Find where the given text appears and provide that cell's center as [X, Y] coordinate. 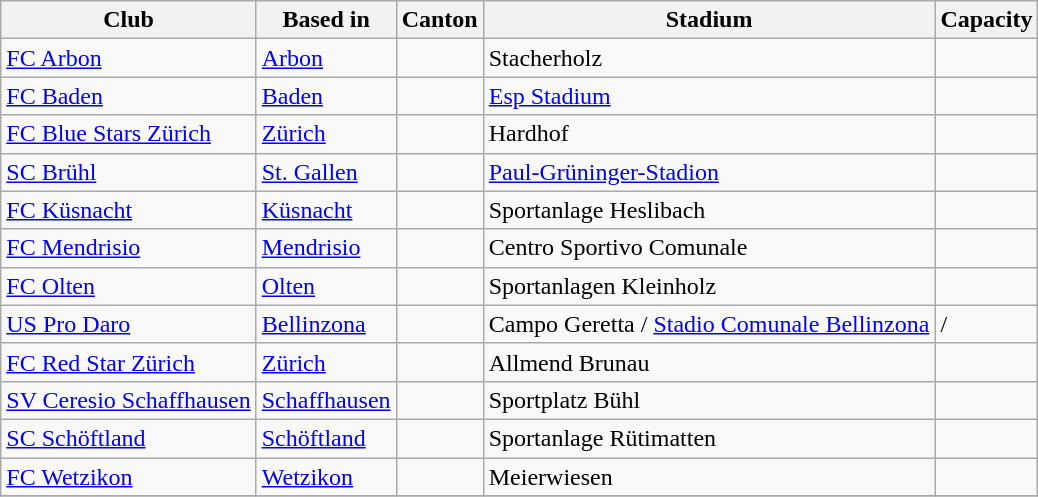
FC Wetzikon [128, 477]
Mendrisio [326, 248]
SC Brühl [128, 172]
Hardhof [709, 134]
Baden [326, 96]
Canton [440, 20]
Allmend Brunau [709, 362]
Schaffhausen [326, 400]
FC Mendrisio [128, 248]
Bellinzona [326, 324]
Based in [326, 20]
FC Arbon [128, 58]
Stacherholz [709, 58]
Sportanlage Heslibach [709, 210]
Meierwiesen [709, 477]
FC Küsnacht [128, 210]
SV Ceresio Schaffhausen [128, 400]
Arbon [326, 58]
FC Baden [128, 96]
Sportanlage Rütimatten [709, 438]
Sportanlagen Kleinholz [709, 286]
Küsnacht [326, 210]
Paul-Grüninger-Stadion [709, 172]
Stadium [709, 20]
Centro Sportivo Comunale [709, 248]
Capacity [986, 20]
Wetzikon [326, 477]
Sportplatz Bühl [709, 400]
Olten [326, 286]
FC Red Star Zürich [128, 362]
Esp Stadium [709, 96]
FC Olten [128, 286]
US Pro Daro [128, 324]
Schöftland [326, 438]
St. Gallen [326, 172]
/ [986, 324]
Club [128, 20]
SC Schöftland [128, 438]
FC Blue Stars Zürich [128, 134]
Campo Geretta / Stadio Comunale Bellinzona [709, 324]
